Determine the [x, y] coordinate at the center of the cell enclosing the given text.  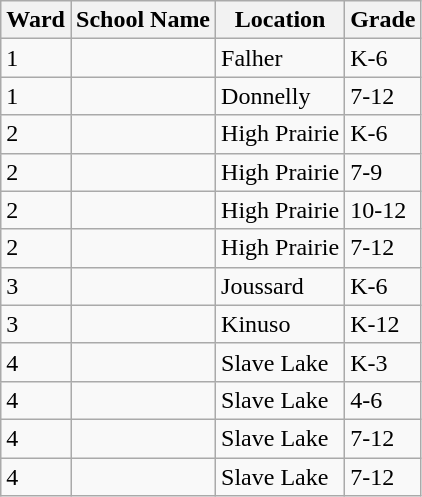
Kinuso [280, 324]
Falher [280, 58]
K-12 [383, 324]
K-3 [383, 362]
Ward [36, 20]
Location [280, 20]
7-9 [383, 172]
4-6 [383, 400]
Donnelly [280, 96]
Grade [383, 20]
10-12 [383, 210]
School Name [142, 20]
Joussard [280, 286]
